Detect which cell encompasses the target text, then output its [X, Y] center coordinate. 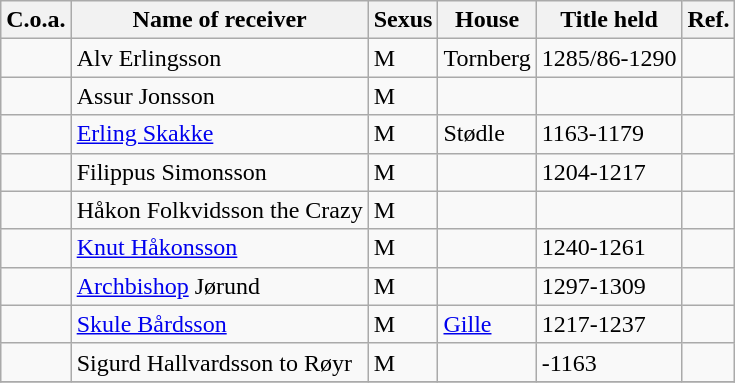
Sexus [403, 20]
1217-1237 [609, 324]
Håkon Folkvidsson the Crazy [220, 210]
Assur Jonsson [220, 96]
1240-1261 [609, 248]
-1163 [609, 362]
Knut Håkonsson [220, 248]
Tornberg [487, 58]
Sigurd Hallvardsson to Røyr [220, 362]
1285/86-1290 [609, 58]
C.o.a. [36, 20]
Gille [487, 324]
Title held [609, 20]
1204-1217 [609, 172]
Filippus Simonsson [220, 172]
Archbishop Jørund [220, 286]
Name of receiver [220, 20]
Ref. [708, 20]
House [487, 20]
1163-1179 [609, 134]
1297-1309 [609, 286]
Skule Bårdsson [220, 324]
Erling Skakke [220, 134]
Stødle [487, 134]
Alv Erlingsson [220, 58]
